From the cell containing the given text, extract its center point as [x, y] coordinate. 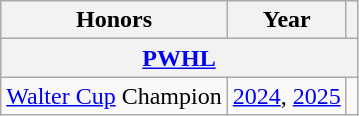
PWHL [180, 58]
Walter Cup Champion [114, 96]
Honors [114, 20]
Year [286, 20]
2024, 2025 [286, 96]
